Pinpoint the cell where the given text exists, returning its (X, Y) midpoint coordinate. 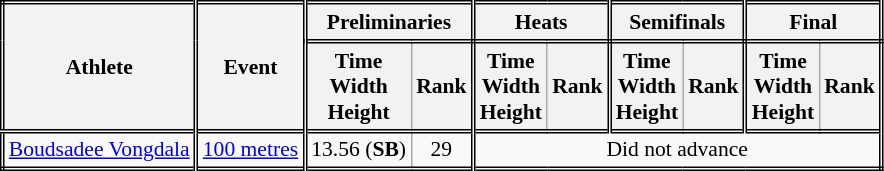
Event (250, 67)
Athlete (99, 67)
100 metres (250, 150)
Final (813, 22)
13.56 (SB) (358, 150)
Heats (541, 22)
29 (442, 150)
Semifinals (677, 22)
Preliminaries (389, 22)
Boudsadee Vongdala (99, 150)
Did not advance (677, 150)
